Find where the given text appears and provide that cell's center as (x, y) coordinate. 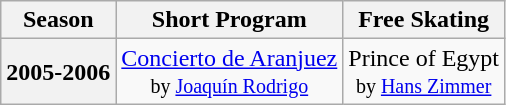
Free Skating (424, 20)
Concierto de Aranjuez by Joaquín Rodrigo (230, 72)
Short Program (230, 20)
Prince of Egypt by Hans Zimmer (424, 72)
2005-2006 (58, 72)
Season (58, 20)
